Provide the [x, y] coordinate of the cell's center where the given text is located.  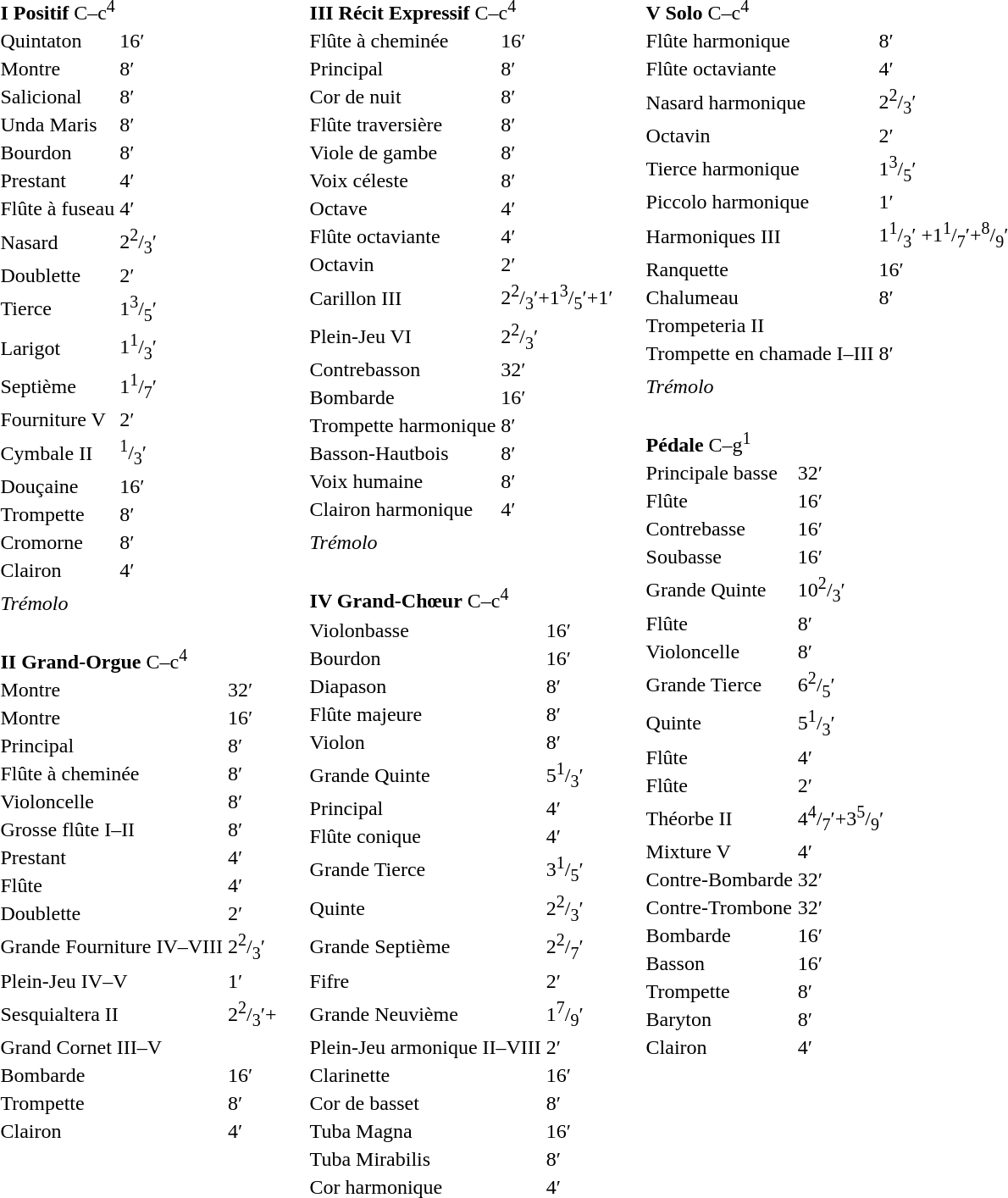
Contrebasson [403, 370]
Chalumeau [760, 297]
22/3′+13/5′+1′ [557, 298]
Piccolo harmonique [760, 202]
Violoncelle [719, 652]
IV Grand-Chœur C–c4 [446, 599]
Basson [719, 963]
Clairon [719, 1047]
Harmoniques III [760, 236]
Violonbasse [425, 630]
44/7′+35/9′ [840, 818]
11/7′ [139, 386]
Trompette en chamade I–III [760, 353]
Flûte à cheminée [403, 41]
Flûte harmonique [760, 41]
Fifre [425, 981]
102/3′ [840, 590]
Basson-Hautbois [403, 454]
Viole de gambe [403, 153]
Grande Septième [425, 947]
Voix céleste [403, 180]
17/9′ [564, 1015]
Grande Neuvième [425, 1015]
Nasard harmonique [760, 102]
Tuba Mirabilis [425, 1159]
Flûte conique [425, 836]
Contre-Bombarde [719, 879]
Baryton [719, 1019]
Carillon III [403, 298]
Trompette harmonique [403, 426]
Clairon harmonique [403, 510]
1′ [252, 981]
31/5′ [564, 869]
Principale basse [719, 473]
Théorbe II [719, 818]
Cor de basset [425, 1103]
Octave [403, 208]
Flûte majeure [425, 714]
13/5′ [139, 308]
Cor de nuit [403, 97]
Tuba Magna [425, 1131]
Tierce harmonique [760, 169]
62/5′ [840, 685]
Flûte traversière [403, 125]
22/7′ [564, 947]
22/3′+ [252, 1015]
Trompette [719, 991]
Pédale C–g1 [765, 442]
Plein-Jeu VI [403, 337]
Violon [425, 742]
Contrebasse [719, 529]
Diapason [425, 686]
Mixture V [719, 851]
Trompeteria II [760, 325]
1/3′ [139, 454]
11/3′ [139, 347]
Bourdon [425, 658]
Plein-Jeu armonique II–VIII [425, 1047]
Clarinette [425, 1075]
Voix humaine [403, 482]
Soubasse [719, 557]
Ranquette [760, 269]
Contre-Trombone [719, 907]
